Find where the given text appears and provide that cell's center as (X, Y) coordinate. 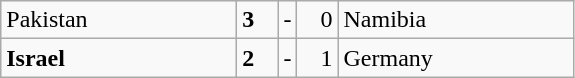
3 (258, 20)
Namibia (456, 20)
2 (258, 58)
Germany (456, 58)
0 (318, 20)
Israel (119, 58)
1 (318, 58)
Pakistan (119, 20)
